Capture the cell that displays the provided text and extract its (x, y) central coordinate. 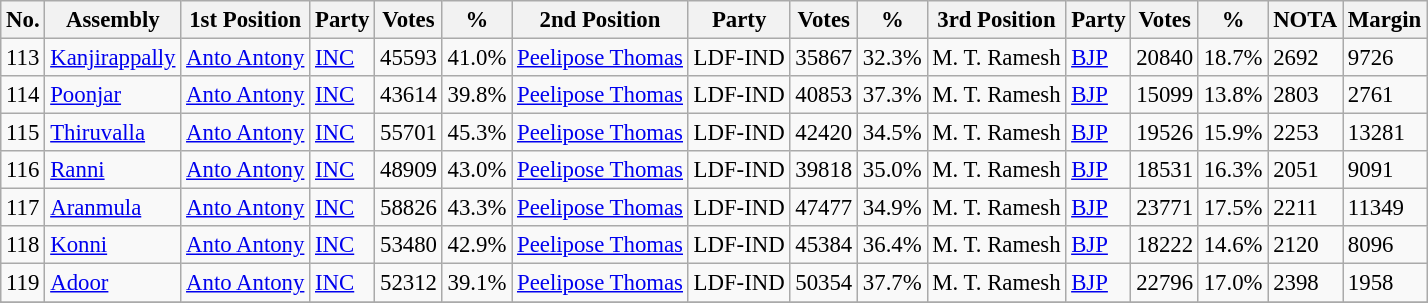
35867 (824, 58)
34.5% (892, 133)
No. (23, 20)
50354 (824, 283)
2211 (1306, 208)
52312 (409, 283)
43614 (409, 95)
13.8% (1232, 95)
37.7% (892, 283)
8096 (1385, 245)
2120 (1306, 245)
Aranmula (113, 208)
22796 (1165, 283)
53480 (409, 245)
117 (23, 208)
32.3% (892, 58)
35.0% (892, 170)
45384 (824, 245)
2803 (1306, 95)
2253 (1306, 133)
2nd Position (600, 20)
45593 (409, 58)
113 (23, 58)
42420 (824, 133)
119 (23, 283)
43.3% (476, 208)
39818 (824, 170)
39.1% (476, 283)
Adoor (113, 283)
15099 (1165, 95)
Konni (113, 245)
41.0% (476, 58)
37.3% (892, 95)
115 (23, 133)
42.9% (476, 245)
3rd Position (996, 20)
43.0% (476, 170)
Kanjirappally (113, 58)
48909 (409, 170)
Margin (1385, 20)
55701 (409, 133)
2398 (1306, 283)
118 (23, 245)
9726 (1385, 58)
17.5% (1232, 208)
13281 (1385, 133)
1958 (1385, 283)
Poonjar (113, 95)
58826 (409, 208)
18531 (1165, 170)
23771 (1165, 208)
20840 (1165, 58)
47477 (824, 208)
36.4% (892, 245)
Thiruvalla (113, 133)
16.3% (1232, 170)
2761 (1385, 95)
17.0% (1232, 283)
19526 (1165, 133)
1st Position (246, 20)
114 (23, 95)
Ranni (113, 170)
45.3% (476, 133)
Assembly (113, 20)
NOTA (1306, 20)
9091 (1385, 170)
18.7% (1232, 58)
14.6% (1232, 245)
2692 (1306, 58)
15.9% (1232, 133)
11349 (1385, 208)
18222 (1165, 245)
2051 (1306, 170)
40853 (824, 95)
116 (23, 170)
39.8% (476, 95)
34.9% (892, 208)
